For the text-containing cell, return its midpoint in [x, y] coordinate format. 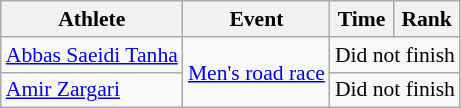
Event [256, 19]
Rank [426, 19]
Time [362, 19]
Amir Zargari [92, 90]
Men's road race [256, 72]
Athlete [92, 19]
Abbas Saeidi Tanha [92, 55]
